Find where the given text appears and provide that cell's center as [x, y] coordinate. 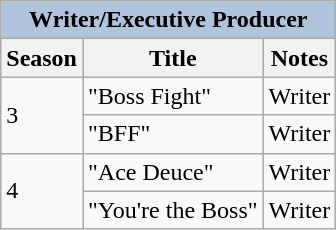
"BFF" [172, 134]
Writer/Executive Producer [168, 20]
Notes [300, 58]
4 [42, 191]
Title [172, 58]
Season [42, 58]
"Ace Deuce" [172, 172]
"You're the Boss" [172, 210]
"Boss Fight" [172, 96]
3 [42, 115]
